Return the [x, y] coordinate for the center point of the cell that contains the specified text.  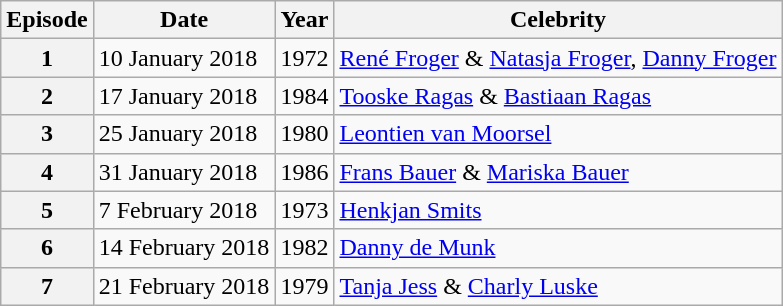
1982 [304, 248]
1984 [304, 96]
Danny de Munk [558, 248]
14 February 2018 [184, 248]
René Froger & Natasja Froger, Danny Froger [558, 58]
Tooske Ragas & Bastiaan Ragas [558, 96]
1973 [304, 210]
17 January 2018 [184, 96]
7 [47, 286]
7 February 2018 [184, 210]
Henkjan Smits [558, 210]
Frans Bauer & Mariska Bauer [558, 172]
5 [47, 210]
Tanja Jess & Charly Luske [558, 286]
Date [184, 20]
4 [47, 172]
6 [47, 248]
1986 [304, 172]
1979 [304, 286]
Year [304, 20]
25 January 2018 [184, 134]
3 [47, 134]
2 [47, 96]
Celebrity [558, 20]
21 February 2018 [184, 286]
Episode [47, 20]
1 [47, 58]
Leontien van Moorsel [558, 134]
10 January 2018 [184, 58]
1980 [304, 134]
1972 [304, 58]
31 January 2018 [184, 172]
